Search for the cell housing the specified text and yield its (x, y) center coordinate. 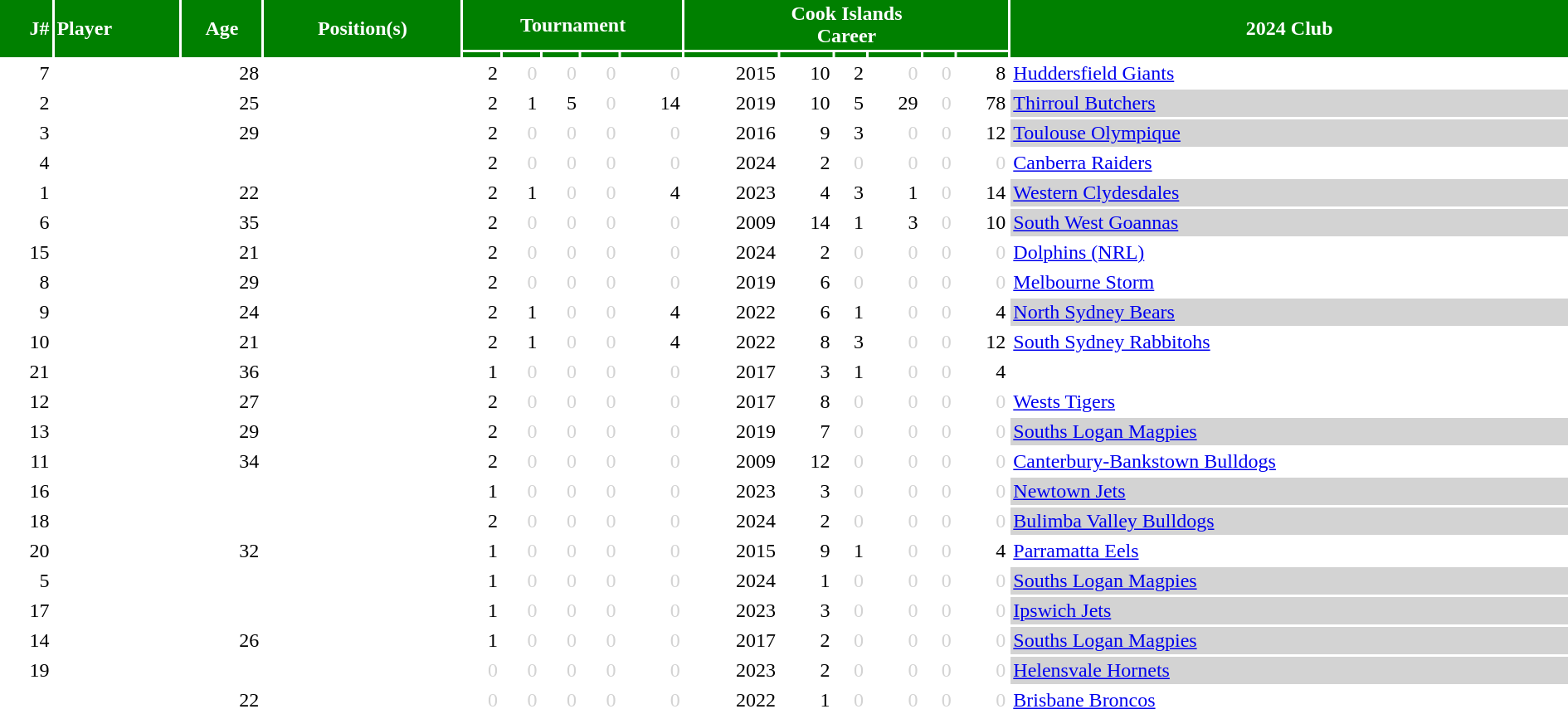
Position(s) (362, 28)
Newtown Jets (1289, 491)
2024 Club (1289, 28)
34 (222, 461)
13 (26, 431)
Helensvale Hornets (1289, 670)
35 (222, 222)
19 (26, 670)
Canberra Raiders (1289, 163)
17 (26, 610)
16 (26, 491)
26 (222, 640)
Wests Tigers (1289, 401)
Tournament (573, 25)
Huddersfield Giants (1289, 73)
South Sydney Rabbitohs (1289, 342)
Canterbury-Bankstown Bulldogs (1289, 461)
32 (222, 551)
28 (222, 73)
20 (26, 551)
Ipswich Jets (1289, 610)
27 (222, 401)
11 (26, 461)
18 (26, 521)
Player (116, 28)
25 (222, 103)
22 (222, 192)
Western Clydesdales (1289, 192)
36 (222, 371)
Parramatta Eels (1289, 551)
Melbourne Storm (1289, 282)
2016 (732, 133)
15 (26, 252)
J# (26, 28)
78 (982, 103)
North Sydney Bears (1289, 312)
Dolphins (NRL) (1289, 252)
South West Goannas (1289, 222)
Toulouse Olympique (1289, 133)
Bulimba Valley Bulldogs (1289, 521)
Cook Islands Career (847, 25)
Thirroul Butchers (1289, 103)
Age (222, 28)
24 (222, 312)
